Return the (X, Y) coordinate for the center point of the cell that contains the specified text.  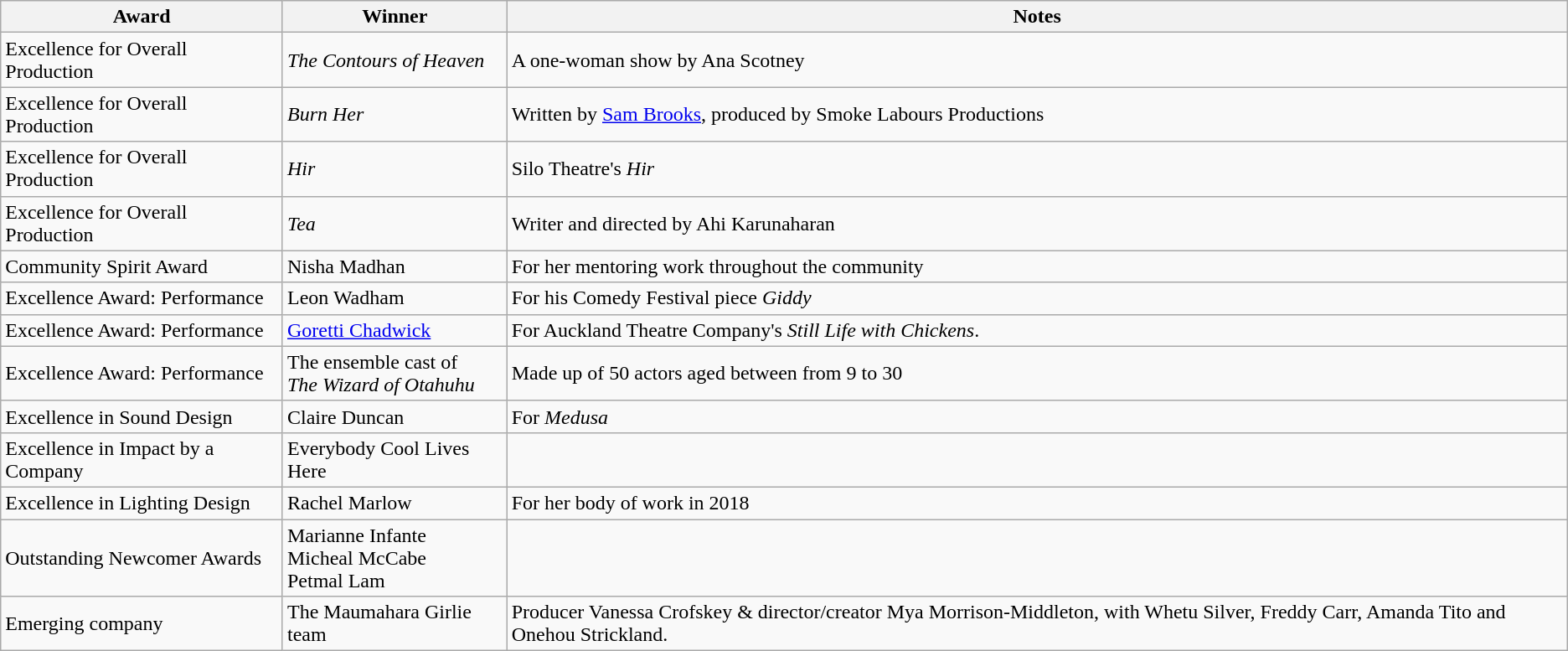
Leon Wadham (395, 298)
A one-woman show by Ana Scotney (1037, 60)
The ensemble cast ofThe Wizard of Otahuhu (395, 374)
The Contours of Heaven (395, 60)
Outstanding Newcomer Awards (142, 558)
Community Spirit Award (142, 266)
Made up of 50 actors aged between from 9 to 30 (1037, 374)
Written by Sam Brooks, produced by Smoke Labours Productions (1037, 114)
Nisha Madhan (395, 266)
For his Comedy Festival piece Giddy (1037, 298)
Excellence in Impact by a Company (142, 459)
Burn Her (395, 114)
Marianne InfanteMicheal McCabePetmal Lam (395, 558)
For Medusa (1037, 416)
Goretti Chadwick (395, 330)
Claire Duncan (395, 416)
Award (142, 17)
Hir (395, 169)
Winner (395, 17)
Notes (1037, 17)
Everybody Cool Lives Here (395, 459)
Rachel Marlow (395, 503)
Silo Theatre's Hir (1037, 169)
Writer and directed by Ahi Karunaharan (1037, 223)
For her body of work in 2018 (1037, 503)
Excellence in Sound Design (142, 416)
Producer Vanessa Crofskey & director/creator Mya Morrison-Middleton, with Whetu Silver, Freddy Carr, Amanda Tito and Onehou Strickland. (1037, 623)
For her mentoring work throughout the community (1037, 266)
Excellence in Lighting Design (142, 503)
For Auckland Theatre Company's Still Life with Chickens. (1037, 330)
Emerging company (142, 623)
Tea (395, 223)
The Maumahara Girlie team (395, 623)
